Return the (X, Y) coordinate for the center point of the cell that contains the specified text.  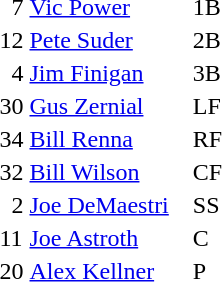
Bill Renna (108, 139)
Joe DeMaestri (108, 205)
Joe Astroth (108, 238)
Pete Suder (108, 40)
Bill Wilson (108, 172)
Jim Finigan (108, 73)
Gus Zernial (108, 106)
